For the text-containing cell, return its midpoint in (X, Y) coordinate format. 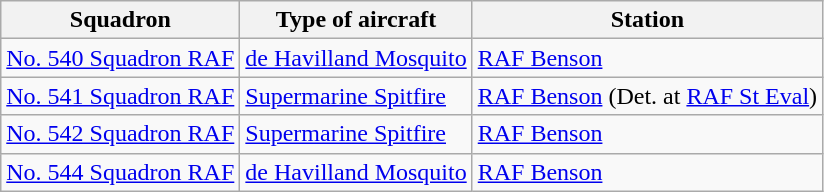
No. 541 Squadron RAF (120, 96)
Squadron (120, 20)
No. 542 Squadron RAF (120, 134)
No. 544 Squadron RAF (120, 172)
Type of aircraft (356, 20)
Station (647, 20)
RAF Benson (Det. at RAF St Eval) (647, 96)
No. 540 Squadron RAF (120, 58)
